Pinpoint the cell where the given text exists, returning its [x, y] midpoint coordinate. 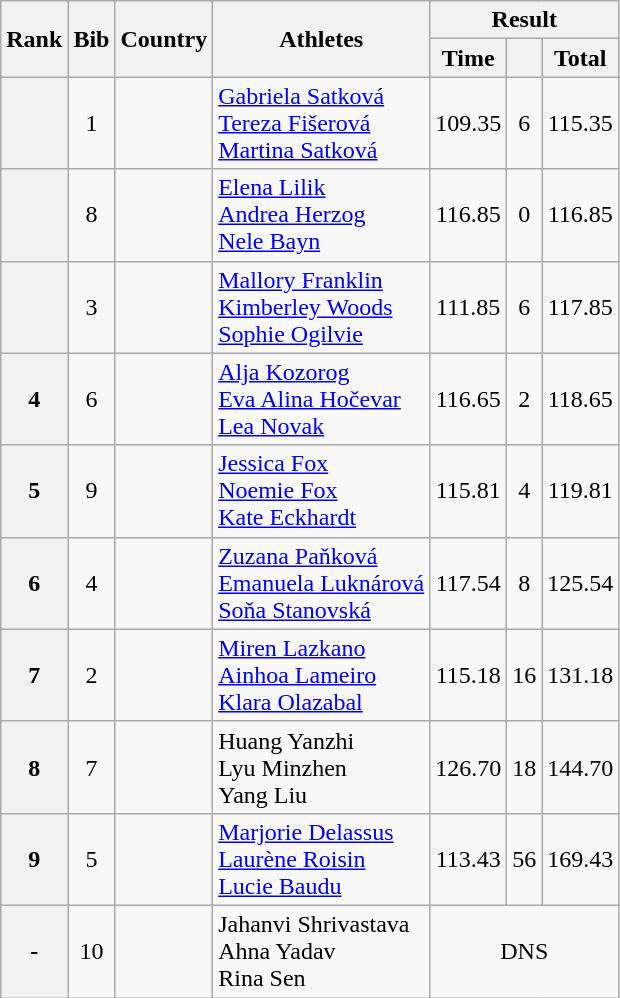
56 [524, 859]
Mallory FranklinKimberley WoodsSophie Ogilvie [322, 307]
144.70 [580, 767]
DNS [524, 951]
113.43 [468, 859]
Total [580, 58]
Country [164, 39]
169.43 [580, 859]
Miren LazkanoAinhoa LameiroKlara Olazabal [322, 675]
Elena LilikAndrea HerzogNele Bayn [322, 215]
18 [524, 767]
117.54 [468, 583]
118.65 [580, 399]
16 [524, 675]
Result [524, 20]
115.18 [468, 675]
Marjorie DelassusLaurène RoisinLucie Baudu [322, 859]
115.35 [580, 123]
Zuzana PaňkováEmanuela LuknárováSoňa Stanovská [322, 583]
Rank [34, 39]
131.18 [580, 675]
0 [524, 215]
Gabriela SatkováTereza FišerováMartina Satková [322, 123]
Bib [92, 39]
125.54 [580, 583]
10 [92, 951]
Jessica FoxNoemie FoxKate Eckhardt [322, 491]
111.85 [468, 307]
117.85 [580, 307]
116.65 [468, 399]
126.70 [468, 767]
Alja KozorogEva Alina HočevarLea Novak [322, 399]
1 [92, 123]
Time [468, 58]
Athletes [322, 39]
3 [92, 307]
109.35 [468, 123]
119.81 [580, 491]
Huang YanzhiLyu MinzhenYang Liu [322, 767]
115.81 [468, 491]
- [34, 951]
Jahanvi ShrivastavaAhna YadavRina Sen [322, 951]
